Output the (x, y) coordinate of the center of the cell containing the given text.  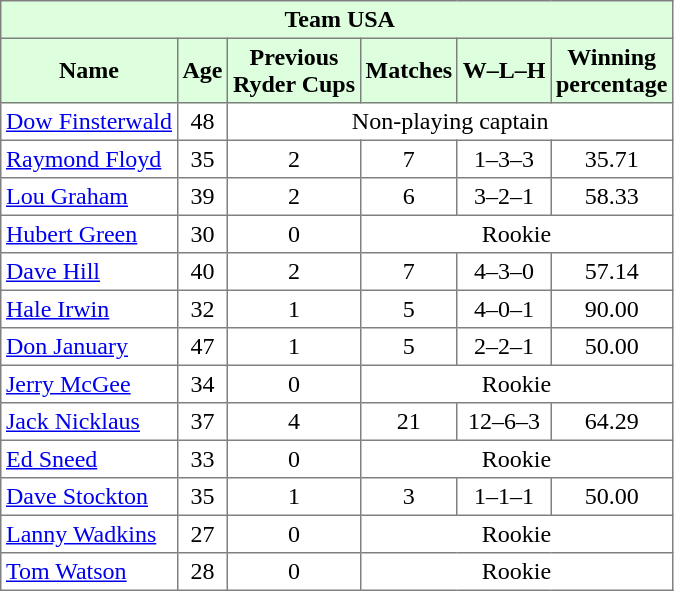
W–L–H (504, 70)
34 (202, 384)
27 (202, 534)
Don January (89, 347)
28 (202, 572)
Jerry McGee (89, 384)
PreviousRyder Cups (294, 70)
Team USA (337, 20)
4–0–1 (504, 309)
90.00 (612, 309)
Jack Nicklaus (89, 422)
Name (89, 70)
12–6–3 (504, 422)
Matches (408, 70)
Ed Sneed (89, 459)
1–1–1 (504, 497)
Raymond Floyd (89, 159)
30 (202, 234)
Dow Finsterwald (89, 122)
Winningpercentage (612, 70)
40 (202, 272)
Dave Hill (89, 272)
47 (202, 347)
58.33 (612, 197)
4–3–0 (504, 272)
Hale Irwin (89, 309)
48 (202, 122)
37 (202, 422)
35.71 (612, 159)
3–2–1 (504, 197)
6 (408, 197)
Dave Stockton (89, 497)
Non-playing captain (450, 122)
57.14 (612, 272)
Lanny Wadkins (89, 534)
Age (202, 70)
3 (408, 497)
Hubert Green (89, 234)
2–2–1 (504, 347)
64.29 (612, 422)
4 (294, 422)
39 (202, 197)
Tom Watson (89, 572)
32 (202, 309)
Lou Graham (89, 197)
21 (408, 422)
33 (202, 459)
1–3–3 (504, 159)
